Output the [x, y] coordinate of the center of the cell containing the given text.  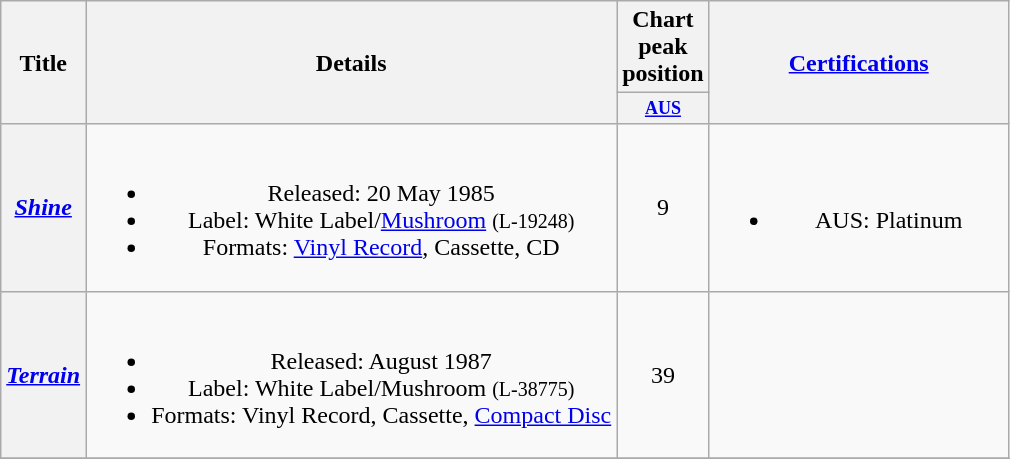
Title [44, 62]
Terrain [44, 374]
Chart peak position [663, 47]
Released: August 1987Label: White Label/Mushroom (L-38775)Formats: Vinyl Record, Cassette, Compact Disc [352, 374]
Released: 20 May 1985Label: White Label/Mushroom (L-19248)Formats: Vinyl Record, Cassette, CD [352, 208]
39 [663, 374]
9 [663, 208]
Certifications [858, 62]
AUS [663, 108]
Details [352, 62]
Shine [44, 208]
AUS: Platinum [858, 208]
